Detect which cell encompasses the target text, then output its [x, y] center coordinate. 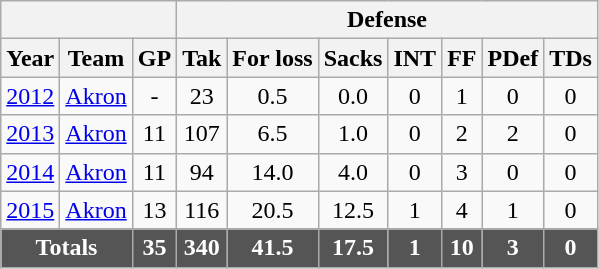
0.5 [272, 96]
2012 [30, 96]
GP [154, 58]
107 [202, 134]
2013 [30, 134]
94 [202, 172]
10 [462, 248]
2014 [30, 172]
1.0 [353, 134]
116 [202, 210]
14.0 [272, 172]
4 [462, 210]
Defense [388, 20]
0.0 [353, 96]
FF [462, 58]
Year [30, 58]
20.5 [272, 210]
For loss [272, 58]
2015 [30, 210]
41.5 [272, 248]
TDs [571, 58]
17.5 [353, 248]
4.0 [353, 172]
6.5 [272, 134]
Totals [66, 248]
- [154, 96]
13 [154, 210]
Tak [202, 58]
Sacks [353, 58]
23 [202, 96]
PDef [513, 58]
35 [154, 248]
Team [96, 58]
340 [202, 248]
INT [415, 58]
12.5 [353, 210]
